Detect which cell encompasses the target text, then output its [x, y] center coordinate. 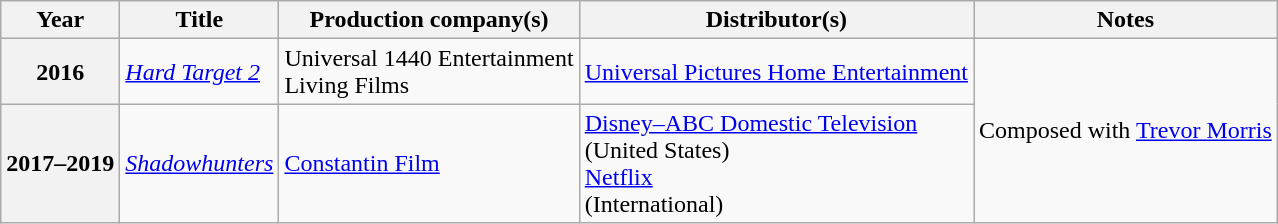
Universal 1440 EntertainmentLiving Films [429, 72]
Notes [1126, 20]
Year [60, 20]
Distributor(s) [776, 20]
Hard Target 2 [200, 72]
Disney–ABC Domestic Television(United States)Netflix(International) [776, 164]
Production company(s) [429, 20]
Title [200, 20]
Constantin Film [429, 164]
2016 [60, 72]
Shadowhunters [200, 164]
Composed with Trevor Morris [1126, 131]
Universal Pictures Home Entertainment [776, 72]
2017–2019 [60, 164]
